Find where the given text appears and provide that cell's center as (X, Y) coordinate. 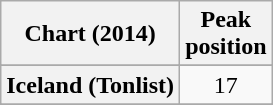
Peakposition (226, 34)
Chart (2014) (90, 34)
Iceland (Tonlist) (90, 85)
17 (226, 85)
